Return (X, Y) of the center of cell containing provided text 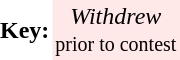
Withdrewprior to contest (116, 30)
